Provide the [X, Y] coordinate of the cell's center where the given text is located.  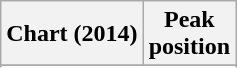
Chart (2014) [72, 34]
Peakposition [189, 34]
